Output the [x, y] coordinate of the center of the cell containing the given text.  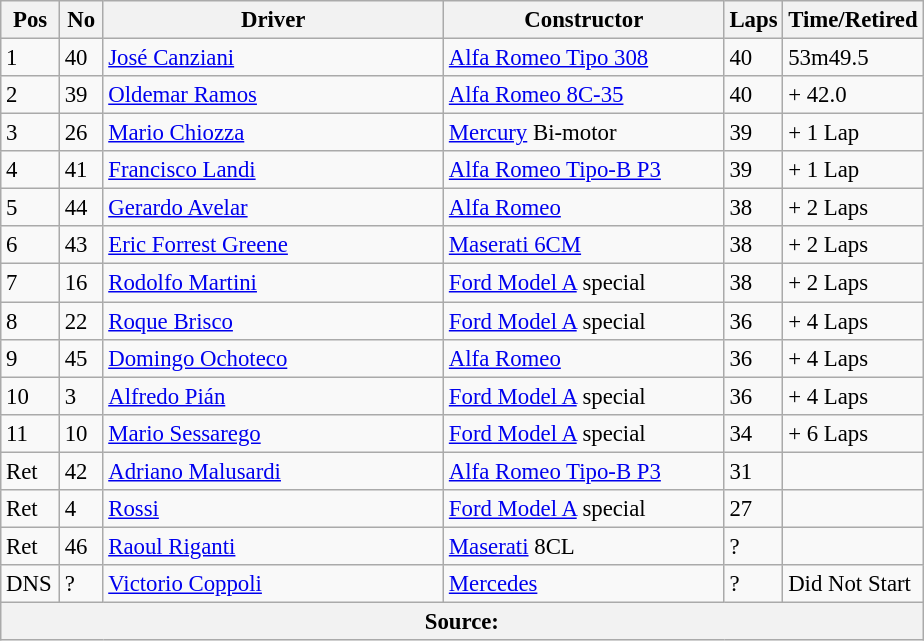
Alfa Romeo 8C-35 [584, 95]
Rodolfo Martini [274, 283]
Did Not Start [853, 584]
Domingo Ochoteco [274, 358]
Raoul Riganti [274, 546]
31 [754, 471]
5 [30, 208]
Driver [274, 20]
Alfredo Pián [274, 396]
46 [81, 546]
Maserati 6CM [584, 245]
Rossi [274, 509]
7 [30, 283]
Gerardo Avelar [274, 208]
+ 6 Laps [853, 433]
43 [81, 245]
Adriano Malusardi [274, 471]
Source: [462, 621]
34 [754, 433]
Time/Retired [853, 20]
11 [30, 433]
Constructor [584, 20]
26 [81, 133]
Mario Chiozza [274, 133]
+ 42.0 [853, 95]
44 [81, 208]
1 [30, 58]
Oldemar Ramos [274, 95]
Pos [30, 20]
Mario Sessarego [274, 433]
Maserati 8CL [584, 546]
42 [81, 471]
53m49.5 [853, 58]
Laps [754, 20]
Roque Brisco [274, 321]
45 [81, 358]
2 [30, 95]
No [81, 20]
Francisco Landi [274, 170]
Eric Forrest Greene [274, 245]
Mercury Bi-motor [584, 133]
41 [81, 170]
Victorio Coppoli [274, 584]
27 [754, 509]
22 [81, 321]
DNS [30, 584]
José Canziani [274, 58]
16 [81, 283]
9 [30, 358]
Mercedes [584, 584]
6 [30, 245]
Alfa Romeo Tipo 308 [584, 58]
8 [30, 321]
